Capture the cell that displays the provided text and extract its (x, y) central coordinate. 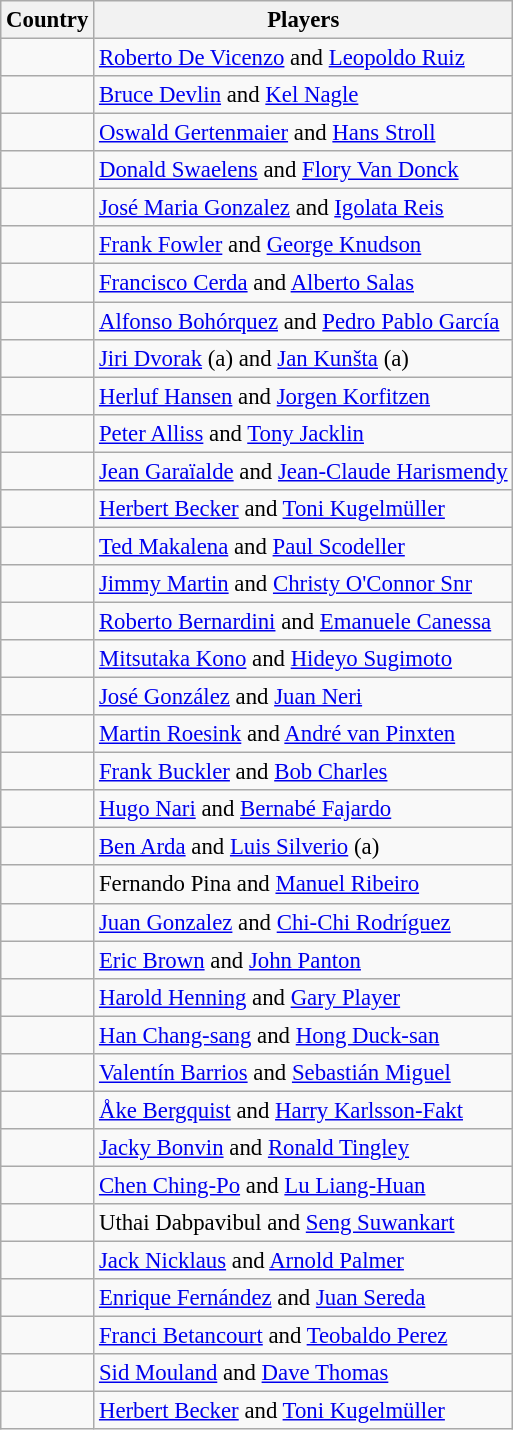
Frank Buckler and Bob Charles (304, 772)
Roberto De Vicenzo and Leopoldo Ruiz (304, 58)
Roberto Bernardini and Emanuele Canessa (304, 621)
Country (48, 20)
Hugo Nari and Bernabé Fajardo (304, 809)
Jimmy Martin and Christy O'Connor Snr (304, 584)
Han Chang-sang and Hong Duck-san (304, 1035)
Eric Brown and John Panton (304, 960)
Jack Nicklaus and Arnold Palmer (304, 1261)
Franci Betancourt and Teobaldo Perez (304, 1336)
Mitsutaka Kono and Hideyo Sugimoto (304, 659)
José Maria Gonzalez and Igolata Reis (304, 208)
Herluf Hansen and Jorgen Korfitzen (304, 396)
Alfonso Bohórquez and Pedro Pablo García (304, 321)
Peter Alliss and Tony Jacklin (304, 433)
Juan Gonzalez and Chi-Chi Rodríguez (304, 922)
Oswald Gertenmaier and Hans Stroll (304, 133)
Jean Garaïalde and Jean-Claude Harismendy (304, 471)
Martin Roesink and André van Pinxten (304, 734)
Fernando Pina and Manuel Ribeiro (304, 885)
Ben Arda and Luis Silverio (a) (304, 847)
Harold Henning and Gary Player (304, 997)
Bruce Devlin and Kel Nagle (304, 95)
Sid Mouland and Dave Thomas (304, 1373)
Francisco Cerda and Alberto Salas (304, 283)
Enrique Fernández and Juan Sereda (304, 1298)
Ted Makalena and Paul Scodeller (304, 546)
Uthai Dabpavibul and Seng Suwankart (304, 1223)
Jacky Bonvin and Ronald Tingley (304, 1148)
Donald Swaelens and Flory Van Donck (304, 170)
Players (304, 20)
José González and Juan Neri (304, 697)
Jiri Dvorak (a) and Jan Kunšta (a) (304, 358)
Valentín Barrios and Sebastián Miguel (304, 1073)
Frank Fowler and George Knudson (304, 245)
Åke Bergquist and Harry Karlsson-Fakt (304, 1110)
Chen Ching-Po and Lu Liang-Huan (304, 1185)
